Identify which cell holds the provided text, then report its (X, Y) central coordinate. 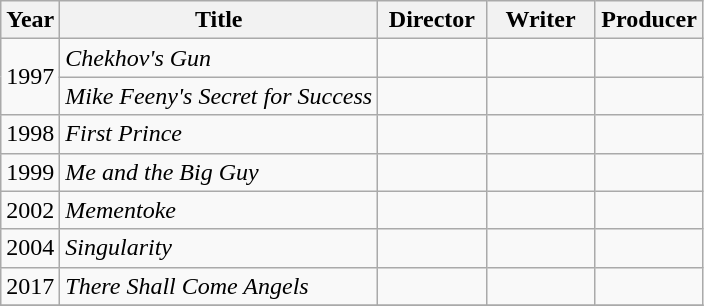
Director (432, 20)
1997 (30, 77)
Year (30, 20)
Me and the Big Guy (219, 172)
2017 (30, 286)
Writer (540, 20)
1998 (30, 134)
Singularity (219, 248)
Chekhov's Gun (219, 58)
There Shall Come Angels (219, 286)
Title (219, 20)
Producer (650, 20)
2002 (30, 210)
First Prince (219, 134)
Mementoke (219, 210)
2004 (30, 248)
Mike Feeny's Secret for Success (219, 96)
1999 (30, 172)
